Return [X, Y] of the center of cell containing provided text 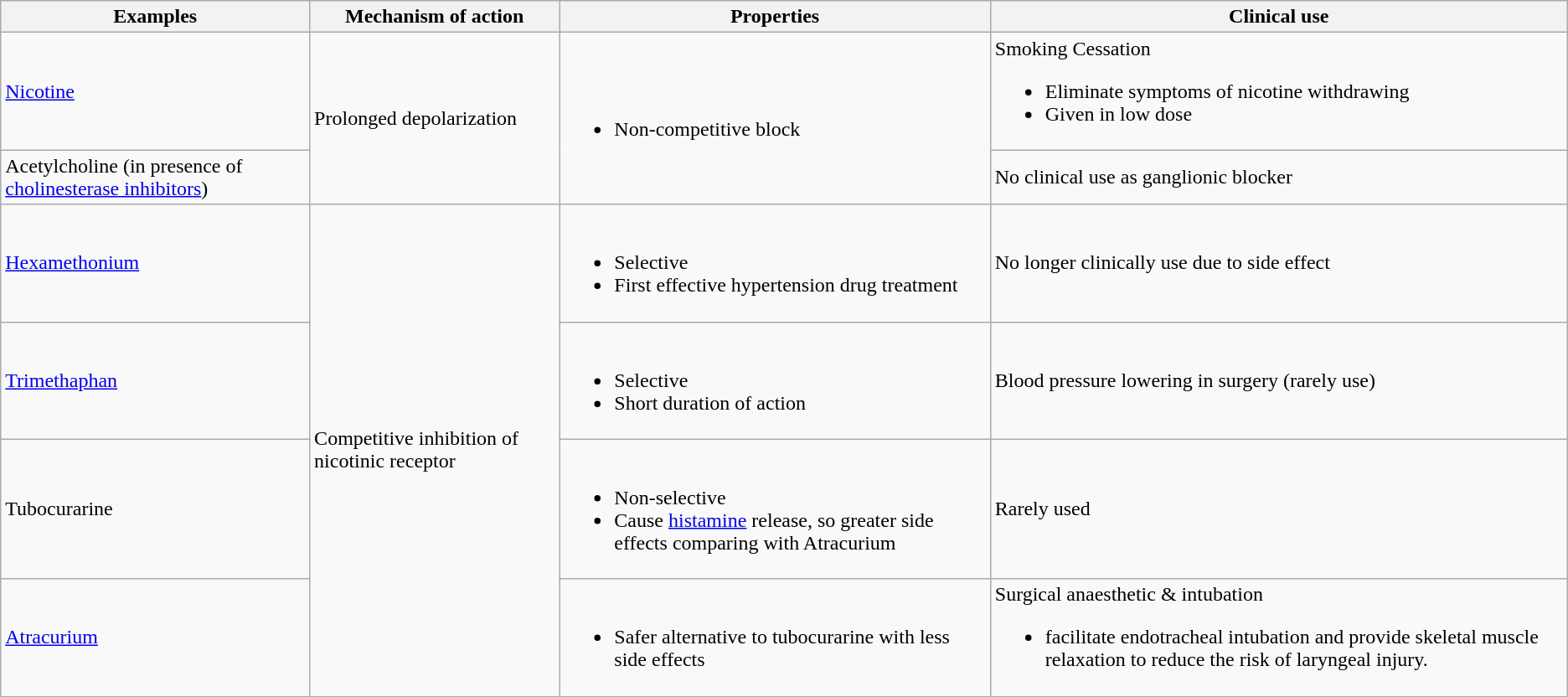
No longer clinically use due to side effect [1278, 263]
Safer alternative to tubocurarine with less side effects [775, 638]
Acetylcholine (in presence of cholinesterase inhibitors) [156, 178]
Prolonged depolarization [435, 119]
No clinical use as ganglionic blocker [1278, 178]
Rarely used [1278, 509]
Properties [775, 17]
Competitive inhibition of nicotinic receptor [435, 451]
Hexamethonium [156, 263]
Trimethaphan [156, 380]
Tubocurarine [156, 509]
Examples [156, 17]
Non-selectiveCause histamine release, so greater side effects comparing with Atracurium [775, 509]
Nicotine [156, 91]
SelectiveFirst effective hypertension drug treatment [775, 263]
Smoking CessationEliminate symptoms of nicotine withdrawingGiven in low dose [1278, 91]
Surgical anaesthetic & intubationfacilitate endotracheal intubation and provide skeletal muscle relaxation to reduce the risk of laryngeal injury. [1278, 638]
Mechanism of action [435, 17]
Non-competitive block [775, 119]
Clinical use [1278, 17]
Atracurium [156, 638]
SelectiveShort duration of action [775, 380]
Blood pressure lowering in surgery (rarely use) [1278, 380]
